Extract the (X, Y) coordinate from the center of the cell holding the provided text.  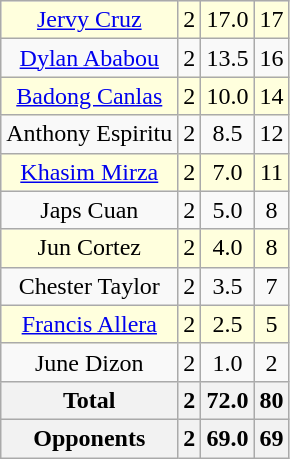
12 (272, 134)
Jun Cortez (90, 248)
2.5 (228, 324)
1.0 (228, 362)
Francis Allera (90, 324)
4.0 (228, 248)
80 (272, 400)
7.0 (228, 172)
Jervy Cruz (90, 20)
17.0 (228, 20)
11 (272, 172)
17 (272, 20)
14 (272, 96)
Khasim Mirza (90, 172)
Dylan Ababou (90, 58)
16 (272, 58)
Japs Cuan (90, 210)
7 (272, 286)
72.0 (228, 400)
June Dizon (90, 362)
3.5 (228, 286)
69.0 (228, 438)
Opponents (90, 438)
13.5 (228, 58)
8.5 (228, 134)
Total (90, 400)
5.0 (228, 210)
5 (272, 324)
10.0 (228, 96)
Anthony Espiritu (90, 134)
69 (272, 438)
Badong Canlas (90, 96)
Chester Taylor (90, 286)
